Provide the [x, y] coordinate of the cell's center where the given text is located.  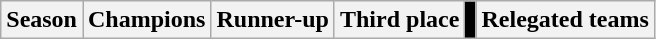
Season [42, 20]
Champions [146, 20]
Relegated teams [565, 20]
Third place [399, 20]
Runner-up [273, 20]
